Provide the [x, y] coordinate of the cell's center where the given text is located.  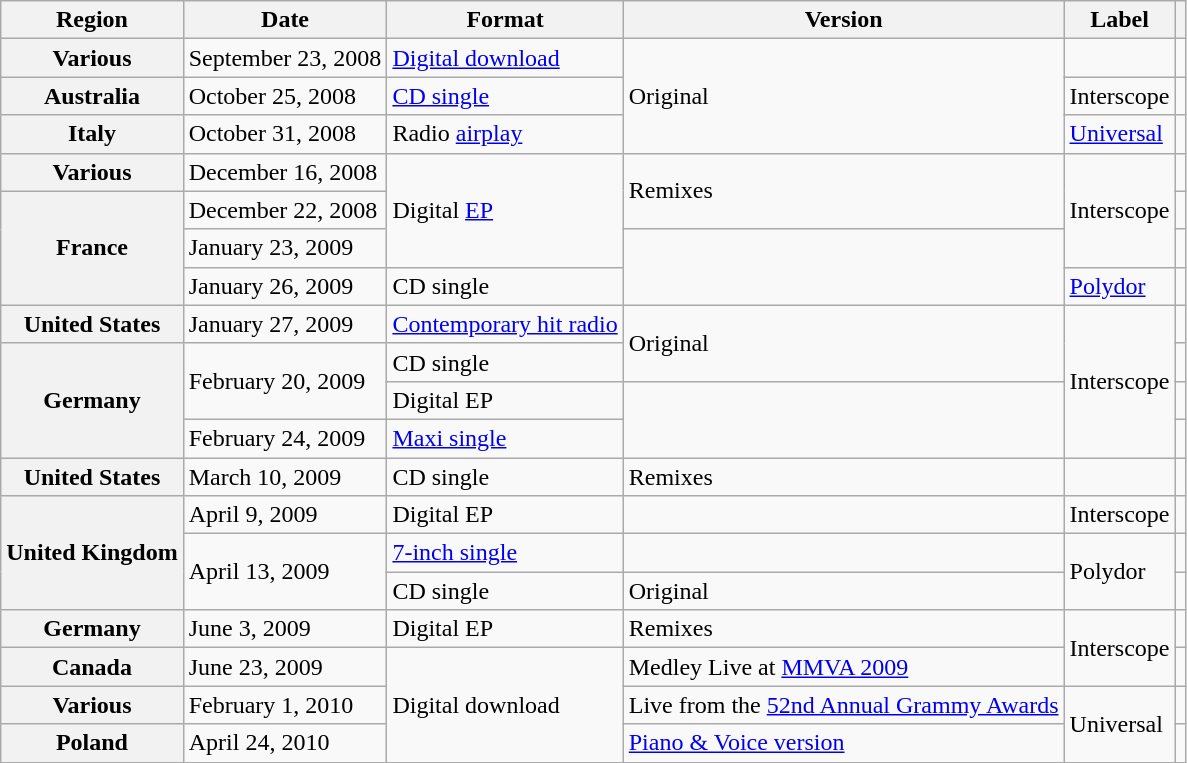
June 3, 2009 [285, 629]
October 31, 2008 [285, 134]
April 13, 2009 [285, 572]
December 22, 2008 [285, 210]
Contemporary hit radio [505, 324]
Version [844, 20]
Poland [92, 743]
October 25, 2008 [285, 96]
Italy [92, 134]
Live from the 52nd Annual Grammy Awards [844, 705]
April 9, 2009 [285, 515]
Region [92, 20]
Format [505, 20]
7-inch single [505, 553]
Label [1120, 20]
Australia [92, 96]
Canada [92, 667]
December 16, 2008 [285, 172]
France [92, 248]
Medley Live at MMVA 2009 [844, 667]
April 24, 2010 [285, 743]
Piano & Voice version [844, 743]
United Kingdom [92, 553]
Maxi single [505, 438]
January 26, 2009 [285, 286]
March 10, 2009 [285, 477]
February 1, 2010 [285, 705]
January 27, 2009 [285, 324]
February 20, 2009 [285, 381]
September 23, 2008 [285, 58]
February 24, 2009 [285, 438]
Date [285, 20]
Radio airplay [505, 134]
June 23, 2009 [285, 667]
January 23, 2009 [285, 248]
